Determine the [x, y] coordinate at the center of the cell enclosing the given text.  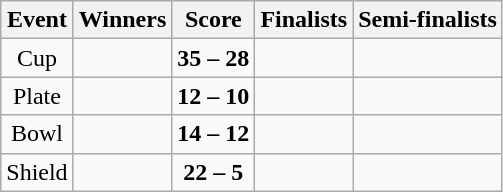
14 – 12 [214, 134]
Finalists [304, 20]
Winners [122, 20]
22 – 5 [214, 172]
Score [214, 20]
Shield [37, 172]
Semi-finalists [428, 20]
Event [37, 20]
35 – 28 [214, 58]
12 – 10 [214, 96]
Cup [37, 58]
Bowl [37, 134]
Plate [37, 96]
